Find where the given text appears and provide that cell's center as (x, y) coordinate. 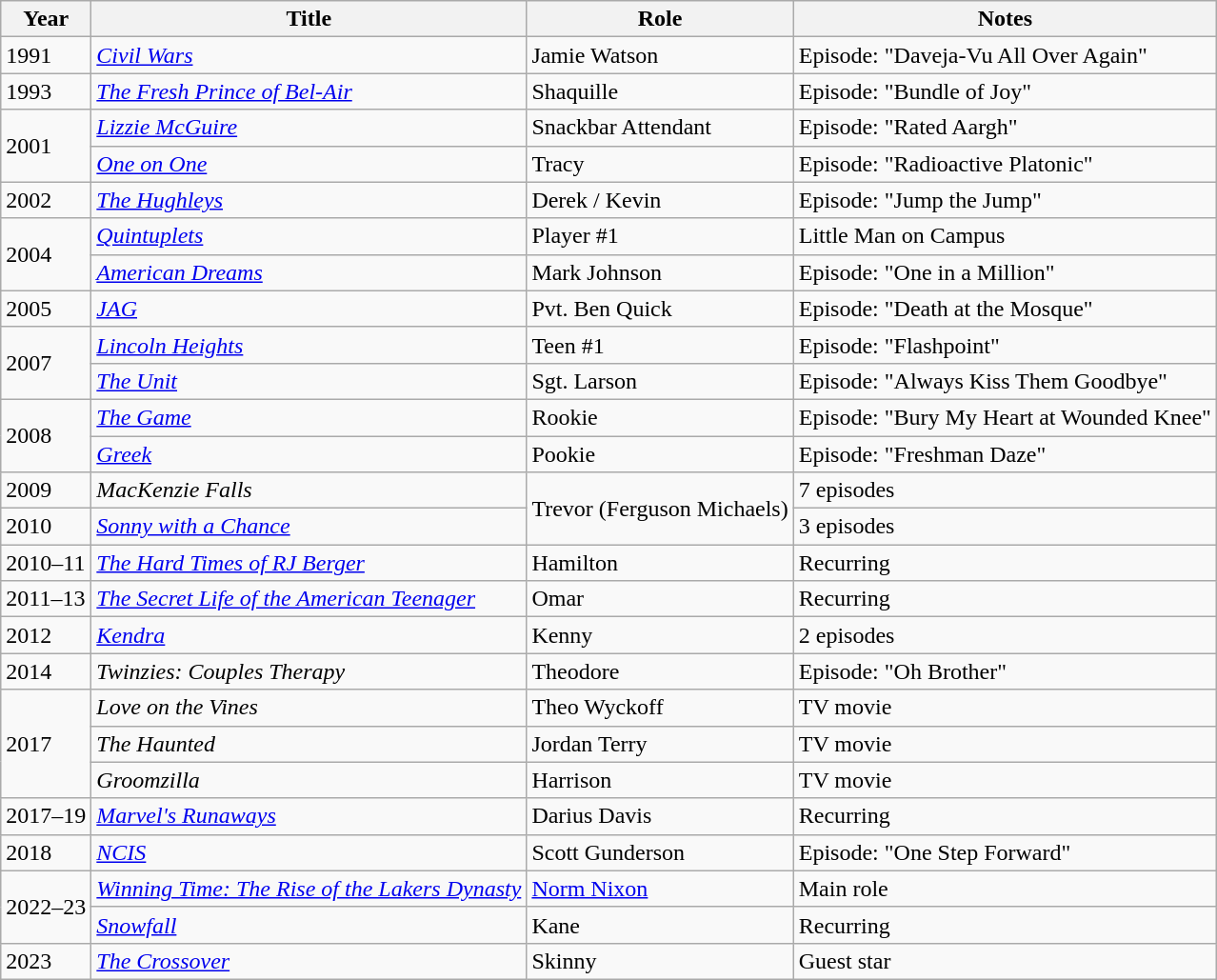
Main role (1005, 889)
Episode: "Oh Brother" (1005, 671)
2023 (46, 961)
Pvt. Ben Quick (660, 309)
1991 (46, 55)
2017 (46, 744)
Trevor (Ferguson Michaels) (660, 509)
Kenny (660, 635)
Snackbar Attendant (660, 128)
2002 (46, 200)
The Hughleys (309, 200)
2012 (46, 635)
Twinzies: Couples Therapy (309, 671)
Guest star (1005, 961)
Marvel's Runaways (309, 816)
Episode: "One Step Forward" (1005, 852)
Episode: "One in a Million" (1005, 272)
2001 (46, 146)
2011–13 (46, 599)
One on One (309, 164)
The Secret Life of the American Teenager (309, 599)
NCIS (309, 852)
The Hard Times of RJ Berger (309, 563)
Derek / Kevin (660, 200)
Rookie (660, 417)
1993 (46, 91)
2017–19 (46, 816)
Jamie Watson (660, 55)
2022–23 (46, 907)
Groomzilla (309, 780)
3 episodes (1005, 527)
JAG (309, 309)
The Game (309, 417)
Episode: "Bundle of Joy" (1005, 91)
Episode: "Always Kiss Them Goodbye" (1005, 381)
Harrison (660, 780)
2008 (46, 435)
Episode: "Death at the Mosque" (1005, 309)
2010–11 (46, 563)
Quintuplets (309, 236)
MacKenzie Falls (309, 490)
Norm Nixon (660, 889)
Shaquille (660, 91)
The Haunted (309, 744)
Player #1 (660, 236)
Tracy (660, 164)
Hamilton (660, 563)
Darius Davis (660, 816)
Lizzie McGuire (309, 128)
Episode: "Bury My Heart at Wounded Knee" (1005, 417)
Year (46, 19)
Civil Wars (309, 55)
2009 (46, 490)
2018 (46, 852)
Omar (660, 599)
Theodore (660, 671)
2014 (46, 671)
Little Man on Campus (1005, 236)
Kane (660, 925)
Scott Gunderson (660, 852)
Role (660, 19)
Sonny with a Chance (309, 527)
Winning Time: The Rise of the Lakers Dynasty (309, 889)
Skinny (660, 961)
Episode: "Daveja-Vu All Over Again" (1005, 55)
2010 (46, 527)
The Unit (309, 381)
Episode: "Flashpoint" (1005, 345)
Title (309, 19)
2007 (46, 363)
2004 (46, 254)
Notes (1005, 19)
Jordan Terry (660, 744)
Sgt. Larson (660, 381)
Pookie (660, 454)
American Dreams (309, 272)
Theo Wyckoff (660, 708)
Episode: "Jump the Jump" (1005, 200)
7 episodes (1005, 490)
Episode: "Rated Aargh" (1005, 128)
2005 (46, 309)
Lincoln Heights (309, 345)
Kendra (309, 635)
Snowfall (309, 925)
Episode: "Radioactive Platonic" (1005, 164)
Mark Johnson (660, 272)
Love on the Vines (309, 708)
The Crossover (309, 961)
The Fresh Prince of Bel-Air (309, 91)
2 episodes (1005, 635)
Teen #1 (660, 345)
Episode: "Freshman Daze" (1005, 454)
Greek (309, 454)
